Extract the [X, Y] coordinate from the center of the cell holding the provided text.  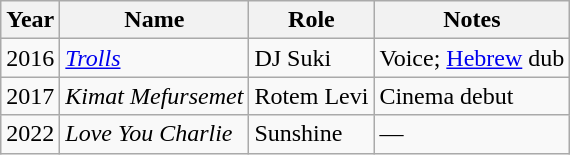
DJ Suki [312, 58]
Rotem Levi [312, 96]
Sunshine [312, 134]
Year [30, 20]
Kimat Mefursemet [154, 96]
Voice; Hebrew dub [472, 58]
Notes [472, 20]
2017 [30, 96]
Trolls [154, 58]
Love You Charlie [154, 134]
2016 [30, 58]
Role [312, 20]
— [472, 134]
Cinema debut [472, 96]
2022 [30, 134]
Name [154, 20]
